Identify which cell holds the provided text, then report its [x, y] central coordinate. 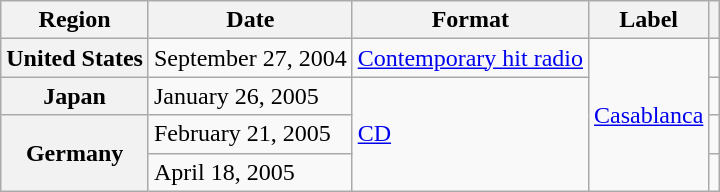
February 21, 2005 [250, 134]
CD [470, 134]
Format [470, 20]
April 18, 2005 [250, 172]
Date [250, 20]
Region [75, 20]
Germany [75, 153]
September 27, 2004 [250, 58]
January 26, 2005 [250, 96]
Japan [75, 96]
Contemporary hit radio [470, 58]
United States [75, 58]
Casablanca [649, 115]
Label [649, 20]
